Return [X, Y] of the center of cell containing provided text 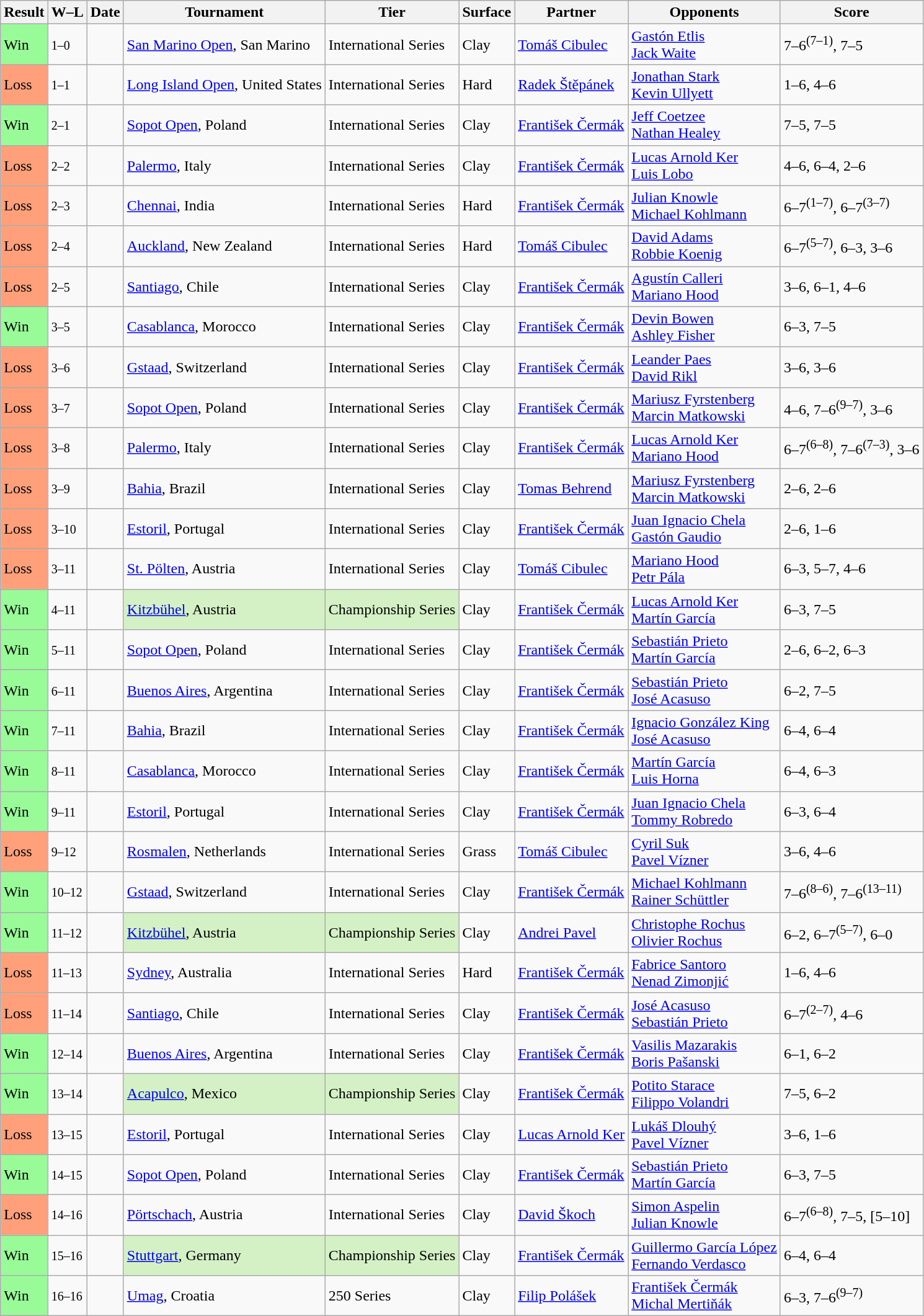
6–7(5–7), 6–3, 3–6 [851, 246]
Filip Polášek [572, 1296]
12–14 [67, 1054]
Andrei Pavel [572, 932]
6–7(2–7), 4–6 [851, 1013]
José Acasuso Sebastián Prieto [704, 1013]
4–6, 7–6(9–7), 3–6 [851, 407]
Auckland, New Zealand [224, 246]
3–11 [67, 570]
Acapulco, Mexico [224, 1093]
Potito Starace Filippo Volandri [704, 1093]
3–8 [67, 448]
6–7(6–8), 7–6(7–3), 3–6 [851, 448]
Tomas Behrend [572, 488]
Cyril Suk Pavel Vízner [704, 851]
2–3 [67, 206]
Jonathan Stark Kevin Ullyett [704, 84]
Juan Ignacio Chela Gastón Gaudio [704, 529]
6–2, 7–5 [851, 690]
14–16 [67, 1215]
Partner [572, 12]
10–12 [67, 892]
Lucas Arnold Ker Martín García [704, 609]
3–6, 1–6 [851, 1134]
Date [105, 12]
Simon Aspelin Julian Knowle [704, 1215]
15–16 [67, 1256]
Julian Knowle Michael Kohlmann [704, 206]
2–5 [67, 287]
7–5, 6–2 [851, 1093]
7–6(8–6), 7–6(13–11) [851, 892]
Fabrice Santoro Nenad Zimonjić [704, 973]
250 Series [392, 1296]
6–1, 6–2 [851, 1054]
Tournament [224, 12]
7–11 [67, 731]
11–12 [67, 932]
5–11 [67, 650]
Ignacio González King José Acasuso [704, 731]
Martín García Luis Horna [704, 771]
3–6, 6–1, 4–6 [851, 287]
Juan Ignacio Chela Tommy Robredo [704, 812]
Lucas Arnold Ker Luis Lobo [704, 165]
6–3, 5–7, 4–6 [851, 570]
Chennai, India [224, 206]
13–14 [67, 1093]
3–7 [67, 407]
2–6, 2–6 [851, 488]
6–7(6–8), 7–5, [5–10] [851, 1215]
Jeff Coetzee Nathan Healey [704, 125]
6–2, 6–7(5–7), 6–0 [851, 932]
11–13 [67, 973]
3–5 [67, 326]
Tier [392, 12]
9–11 [67, 812]
7–6(7–1), 7–5 [851, 45]
2–6, 1–6 [851, 529]
14–15 [67, 1175]
Devin Bowen Ashley Fisher [704, 326]
Michael Kohlmann Rainer Schüttler [704, 892]
2–6, 6–2, 6–3 [851, 650]
Umag, Croatia [224, 1296]
Result [24, 12]
Sydney, Australia [224, 973]
Opponents [704, 12]
Lukáš Dlouhý Pavel Vízner [704, 1134]
9–12 [67, 851]
4–6, 6–4, 2–6 [851, 165]
Pörtschach, Austria [224, 1215]
Rosmalen, Netherlands [224, 851]
7–5, 7–5 [851, 125]
Agustín Calleri Mariano Hood [704, 287]
San Marino Open, San Marino [224, 45]
6–4, 6–3 [851, 771]
Leander Paes David Rikl [704, 367]
Vasilis Mazarakis Boris Pašanski [704, 1054]
David Škoch [572, 1215]
8–11 [67, 771]
Mariano Hood Petr Pála [704, 570]
David Adams Robbie Koenig [704, 246]
2–2 [67, 165]
St. Pölten, Austria [224, 570]
6–3, 7–6(9–7) [851, 1296]
6–7(1–7), 6–7(3–7) [851, 206]
6–11 [67, 690]
3–6, 3–6 [851, 367]
František Čermák Michal Mertiňák [704, 1296]
Score [851, 12]
2–4 [67, 246]
Guillermo García López Fernando Verdasco [704, 1256]
Lucas Arnold Ker [572, 1134]
6–3, 6–4 [851, 812]
2–1 [67, 125]
Gastón Etlis Jack Waite [704, 45]
1–1 [67, 84]
Sebastián Prieto José Acasuso [704, 690]
3–9 [67, 488]
1–0 [67, 45]
Long Island Open, United States [224, 84]
Radek Štěpánek [572, 84]
Stuttgart, Germany [224, 1256]
W–L [67, 12]
3–6, 4–6 [851, 851]
Surface [487, 12]
3–6 [67, 367]
4–11 [67, 609]
11–14 [67, 1013]
13–15 [67, 1134]
Grass [487, 851]
3–10 [67, 529]
Christophe Rochus Olivier Rochus [704, 932]
16–16 [67, 1296]
Lucas Arnold Ker Mariano Hood [704, 448]
